Provide the [x, y] coordinate of the cell's center where the given text is located.  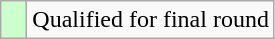
Qualified for final round [151, 20]
